Capture the cell that displays the provided text and extract its (X, Y) central coordinate. 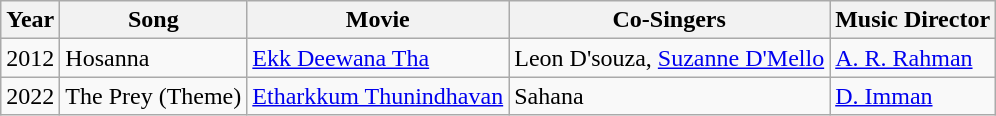
Co-Singers (670, 20)
Movie (378, 20)
A. R. Rahman (913, 58)
Ekk Deewana Tha (378, 58)
The Prey (Theme) (154, 96)
Hosanna (154, 58)
2022 (30, 96)
Leon D'souza, Suzanne D'Mello (670, 58)
2012 (30, 58)
Year (30, 20)
Song (154, 20)
D. Imman (913, 96)
Music Director (913, 20)
Sahana (670, 96)
Etharkkum Thunindhavan (378, 96)
